Provide the [X, Y] coordinate of the cell's center where the given text is located.  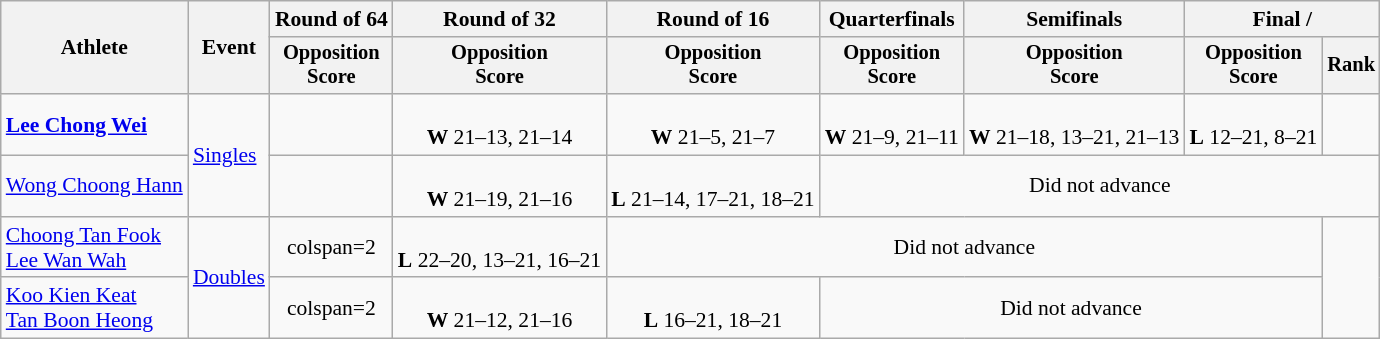
Event [229, 48]
Singles [229, 155]
L 16–21, 18–21 [712, 308]
Rank [1351, 66]
L 21–14, 17–21, 18–21 [712, 186]
W 21–5, 21–7 [712, 124]
Doubles [229, 278]
Koo Kien Keat Tan Boon Heong [94, 308]
W 21–19, 21–16 [500, 186]
L 22–20, 13–21, 16–21 [500, 248]
W 21–13, 21–14 [500, 124]
W 21–18, 13–21, 21–13 [1074, 124]
W 21–9, 21–11 [892, 124]
Quarterfinals [892, 19]
L 12–21, 8–21 [1253, 124]
Athlete [94, 48]
Semifinals [1074, 19]
W 21–12, 21–16 [500, 308]
Round of 16 [712, 19]
Wong Choong Hann [94, 186]
Round of 64 [332, 19]
Lee Chong Wei [94, 124]
Final / [1282, 19]
Choong Tan FookLee Wan Wah [94, 248]
Round of 32 [500, 19]
